For the text-containing cell, return its midpoint in (x, y) coordinate format. 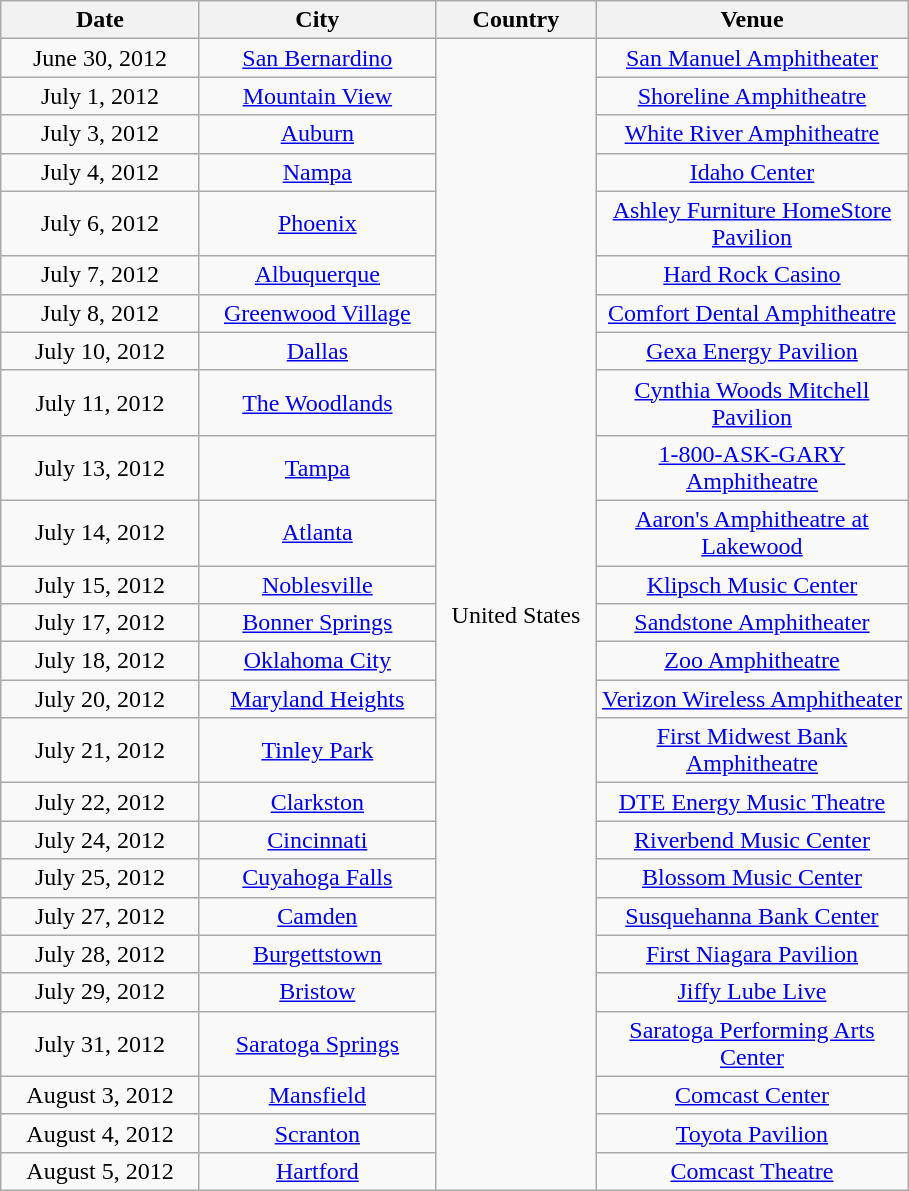
Toyota Pavilion (752, 1133)
July 18, 2012 (100, 661)
July 10, 2012 (100, 351)
Saratoga Springs (317, 1044)
Comcast Center (752, 1095)
July 27, 2012 (100, 916)
July 25, 2012 (100, 878)
June 30, 2012 (100, 58)
July 11, 2012 (100, 402)
July 13, 2012 (100, 468)
Susquehanna Bank Center (752, 916)
Mountain View (317, 96)
Burgettstown (317, 954)
July 3, 2012 (100, 134)
Comcast Theatre (752, 1171)
Tampa (317, 468)
DTE Energy Music Theatre (752, 802)
Cynthia Woods Mitchell Pavilion (752, 402)
August 3, 2012 (100, 1095)
July 28, 2012 (100, 954)
Clarkston (317, 802)
Scranton (317, 1133)
Cuyahoga Falls (317, 878)
July 20, 2012 (100, 699)
Jiffy Lube Live (752, 992)
Atlanta (317, 532)
Albuquerque (317, 275)
Auburn (317, 134)
July 31, 2012 (100, 1044)
First Midwest Bank Amphitheatre (752, 750)
Hartford (317, 1171)
Comfort Dental Amphitheatre (752, 313)
July 14, 2012 (100, 532)
Greenwood Village (317, 313)
Verizon Wireless Amphitheater (752, 699)
July 17, 2012 (100, 623)
Noblesville (317, 585)
White River Amphitheatre (752, 134)
July 21, 2012 (100, 750)
Blossom Music Center (752, 878)
1-800-ASK-GARY Amphitheatre (752, 468)
July 7, 2012 (100, 275)
San Manuel Amphitheater (752, 58)
Zoo Amphitheatre (752, 661)
July 4, 2012 (100, 172)
City (317, 20)
Dallas (317, 351)
Saratoga Performing Arts Center (752, 1044)
July 29, 2012 (100, 992)
Bonner Springs (317, 623)
July 1, 2012 (100, 96)
Maryland Heights (317, 699)
Phoenix (317, 224)
Country (516, 20)
San Bernardino (317, 58)
Tinley Park (317, 750)
Ashley Furniture HomeStore Pavilion (752, 224)
The Woodlands (317, 402)
July 24, 2012 (100, 840)
Camden (317, 916)
July 6, 2012 (100, 224)
Oklahoma City (317, 661)
July 8, 2012 (100, 313)
August 5, 2012 (100, 1171)
Shoreline Amphitheatre (752, 96)
Venue (752, 20)
Idaho Center (752, 172)
Aaron's Amphitheatre at Lakewood (752, 532)
Cincinnati (317, 840)
Sandstone Amphitheater (752, 623)
Bristow (317, 992)
July 15, 2012 (100, 585)
United States (516, 615)
Nampa (317, 172)
July 22, 2012 (100, 802)
Gexa Energy Pavilion (752, 351)
Klipsch Music Center (752, 585)
Mansfield (317, 1095)
First Niagara Pavilion (752, 954)
Date (100, 20)
Hard Rock Casino (752, 275)
August 4, 2012 (100, 1133)
Riverbend Music Center (752, 840)
